Provide the (X, Y) coordinate of the cell's center where the given text is located.  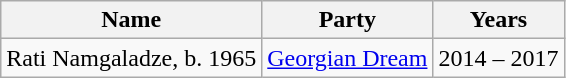
Years (498, 20)
Georgian Dream (348, 58)
2014 – 2017 (498, 58)
Party (348, 20)
Name (132, 20)
Rati Namgaladze, b. 1965 (132, 58)
